Extract the (x, y) coordinate from the center of the cell holding the provided text.  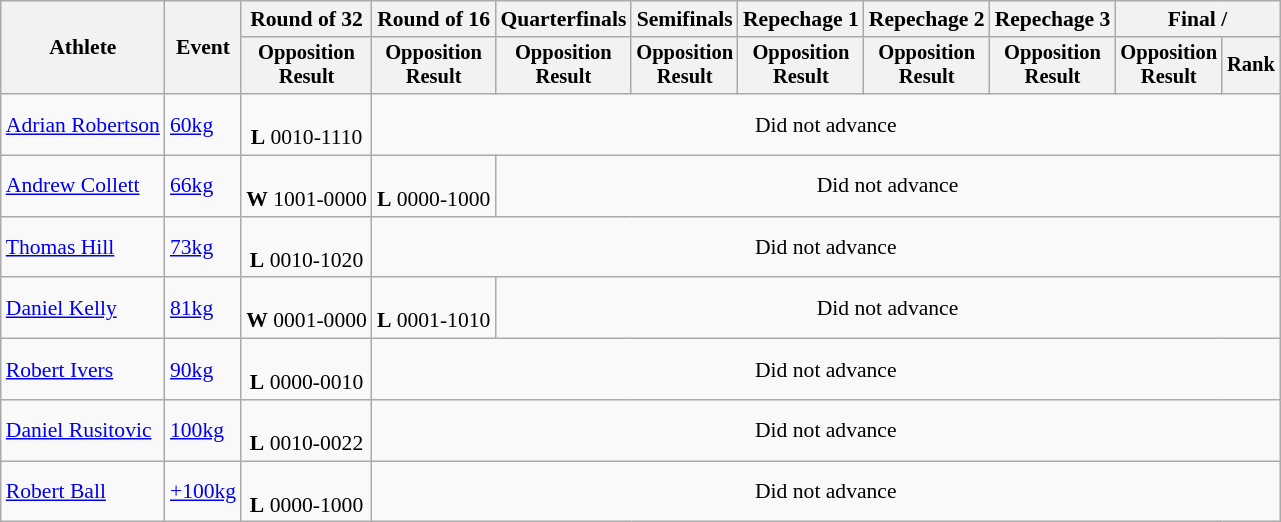
60kg (203, 124)
Robert Ball (83, 492)
L 0000-0010 (306, 370)
L 0010-1110 (306, 124)
73kg (203, 248)
Round of 32 (306, 19)
Robert Ivers (83, 370)
L 0010-0022 (306, 430)
Final / (1197, 19)
Athlete (83, 48)
Semifinals (684, 19)
90kg (203, 370)
Repechage 3 (1053, 19)
Quarterfinals (563, 19)
L 0010-1020 (306, 248)
Adrian Robertson (83, 124)
Andrew Collett (83, 186)
Rank (1251, 66)
Event (203, 48)
W 1001-0000 (306, 186)
Round of 16 (434, 19)
Daniel Rusitovic (83, 430)
W 0001-0000 (306, 308)
L 0001-1010 (434, 308)
+100kg (203, 492)
Repechage 2 (927, 19)
Thomas Hill (83, 248)
81kg (203, 308)
Repechage 1 (801, 19)
100kg (203, 430)
66kg (203, 186)
Daniel Kelly (83, 308)
